Find where the given text appears and provide that cell's center as (X, Y) coordinate. 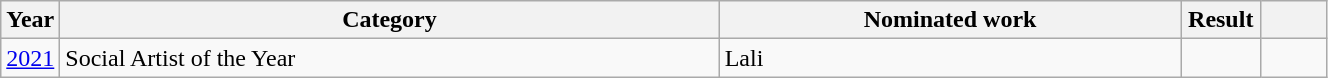
Lali (950, 58)
Category (390, 20)
Result (1221, 20)
Year (30, 20)
Nominated work (950, 20)
2021 (30, 58)
Social Artist of the Year (390, 58)
